Pinpoint the cell where the given text exists, returning its (X, Y) midpoint coordinate. 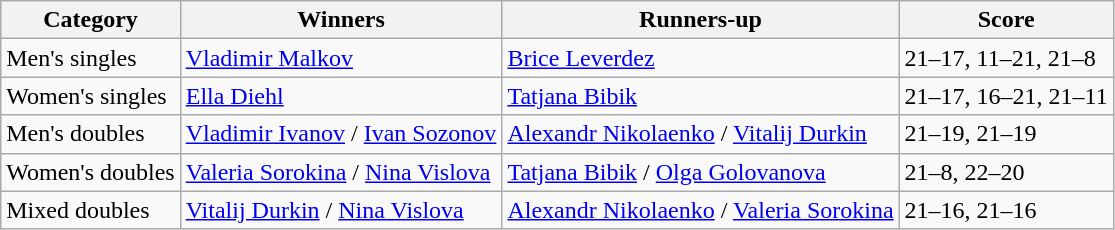
Vitalij Durkin / Nina Vislova (341, 210)
Men's singles (90, 58)
21–17, 11–21, 21–8 (1006, 58)
Category (90, 20)
Runners-up (700, 20)
Mixed doubles (90, 210)
21–8, 22–20 (1006, 172)
Men's doubles (90, 134)
Valeria Sorokina / Nina Vislova (341, 172)
Ella Diehl (341, 96)
Alexandr Nikolaenko / Vitalij Durkin (700, 134)
21–19, 21–19 (1006, 134)
Women's doubles (90, 172)
Brice Leverdez (700, 58)
Tatjana Bibik (700, 96)
Vladimir Malkov (341, 58)
Vladimir Ivanov / Ivan Sozonov (341, 134)
Winners (341, 20)
Tatjana Bibik / Olga Golovanova (700, 172)
Women's singles (90, 96)
21–16, 21–16 (1006, 210)
Alexandr Nikolaenko / Valeria Sorokina (700, 210)
21–17, 16–21, 21–11 (1006, 96)
Score (1006, 20)
